Identify which cell holds the provided text, then report its (x, y) central coordinate. 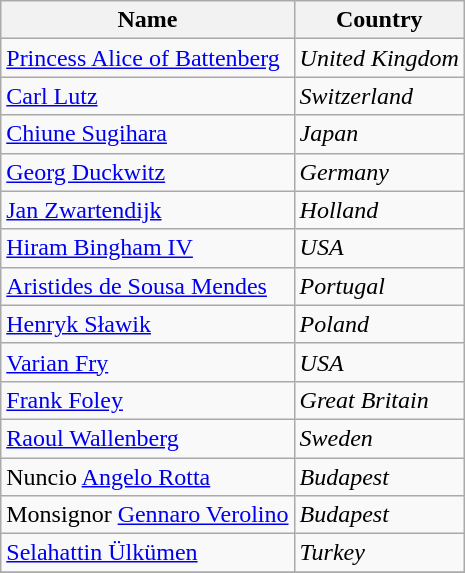
Country (379, 20)
Monsignor Gennaro Verolino (148, 515)
Raoul Wallenberg (148, 438)
Germany (379, 172)
Jan Zwartendijk (148, 210)
Holland (379, 210)
Switzerland (379, 96)
Nuncio Angelo Rotta (148, 477)
Aristides de Sousa Mendes (148, 286)
Portugal (379, 286)
Chiune Sugihara (148, 134)
Henryk Sławik (148, 324)
Sweden (379, 438)
Carl Lutz (148, 96)
Frank Foley (148, 400)
Japan (379, 134)
Georg Duckwitz (148, 172)
Turkey (379, 553)
Princess Alice of Battenberg (148, 58)
Varian Fry (148, 362)
Hiram Bingham IV (148, 248)
Name (148, 20)
Selahattin Ülkümen (148, 553)
Great Britain (379, 400)
Poland (379, 324)
United Kingdom (379, 58)
